Scan for the cell matching the given text and deliver its [X, Y] coordinate at center. 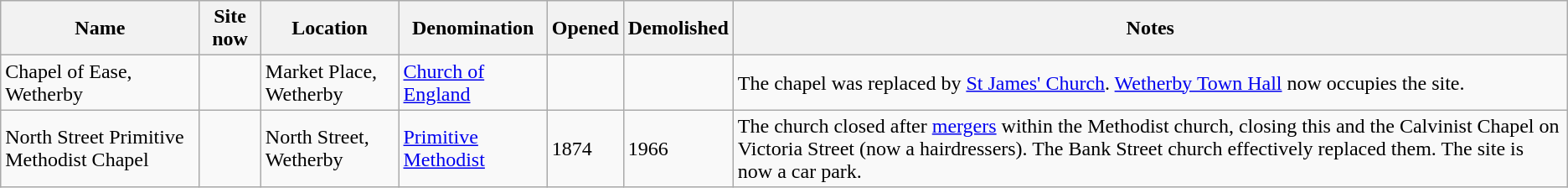
North Street, Wetherby [330, 149]
The chapel was replaced by St James' Church. Wetherby Town Hall now occupies the site. [1150, 82]
Chapel of Ease, Wetherby [101, 82]
Name [101, 29]
Church of England [472, 82]
Demolished [678, 29]
Opened [585, 29]
1966 [678, 149]
North Street Primitive Methodist Chapel [101, 149]
1874 [585, 149]
Notes [1150, 29]
Market Place, Wetherby [330, 82]
Denomination [472, 29]
Primitive Methodist [472, 149]
Site now [230, 29]
Location [330, 29]
